Provide the (x, y) coordinate of the cell's center where the given text is located.  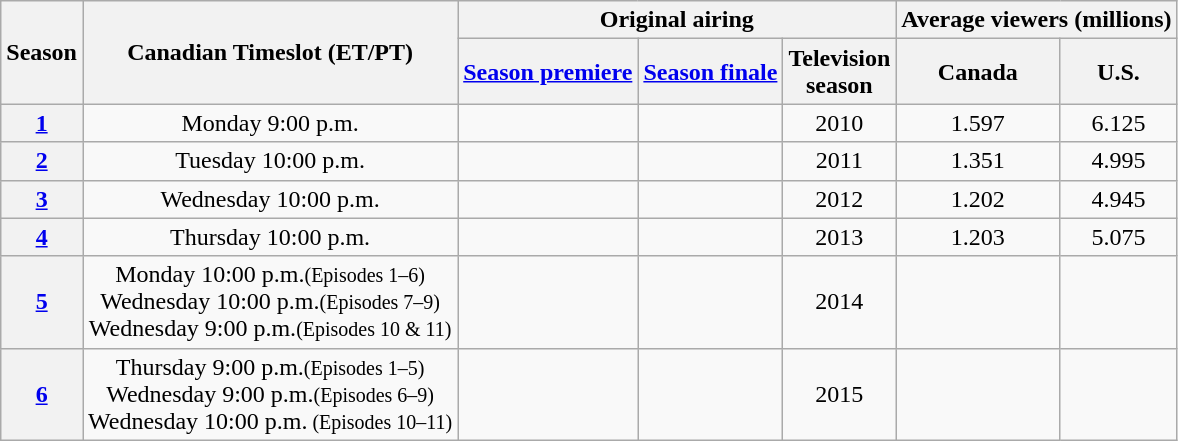
3 (42, 199)
4 (42, 237)
2014 (840, 302)
Canada (978, 72)
U.S. (1118, 72)
Season premiere (548, 72)
Season finale (710, 72)
Monday 10:00 p.m.(Episodes 1–6)Wednesday 10:00 p.m.(Episodes 7–9)Wednesday 9:00 p.m.(Episodes 10 & 11) (270, 302)
6 (42, 394)
Thursday 10:00 p.m. (270, 237)
Average viewers (millions) (1036, 20)
1 (42, 123)
2012 (840, 199)
6.125 (1118, 123)
2015 (840, 394)
Wednesday 10:00 p.m. (270, 199)
2011 (840, 161)
Original airing (677, 20)
1.203 (978, 237)
5.075 (1118, 237)
Tuesday 10:00 p.m. (270, 161)
4.945 (1118, 199)
4.995 (1118, 161)
Season (42, 52)
Canadian Timeslot (ET/PT) (270, 52)
1.597 (978, 123)
2010 (840, 123)
2 (42, 161)
Monday 9:00 p.m. (270, 123)
5 (42, 302)
1.202 (978, 199)
2013 (840, 237)
1.351 (978, 161)
Thursday 9:00 p.m.(Episodes 1–5)Wednesday 9:00 p.m.(Episodes 6–9)Wednesday 10:00 p.m. (Episodes 10–11) (270, 394)
Television season (840, 72)
